Output the (X, Y) coordinate of the center of the cell containing the given text.  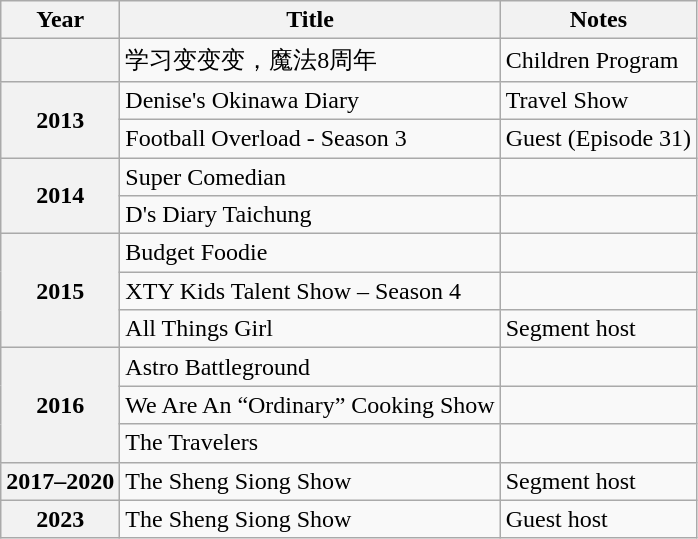
2013 (60, 119)
2015 (60, 291)
2017–2020 (60, 481)
Guest (Episode 31) (598, 138)
Notes (598, 20)
We Are An “Ordinary” Cooking Show (310, 405)
Guest host (598, 519)
Denise's Okinawa Diary (310, 100)
Travel Show (598, 100)
All Things Girl (310, 329)
D's Diary Taichung (310, 215)
2023 (60, 519)
Budget Foodie (310, 253)
Title (310, 20)
The Travelers (310, 443)
XTY Kids Talent Show – Season 4 (310, 291)
学习变变变，魔法8周年 (310, 60)
Super Comedian (310, 177)
Astro Battleground (310, 367)
2016 (60, 405)
Year (60, 20)
Children Program (598, 60)
Football Overload - Season 3 (310, 138)
2014 (60, 196)
